Scan for the cell matching the given text and deliver its (X, Y) coordinate at center. 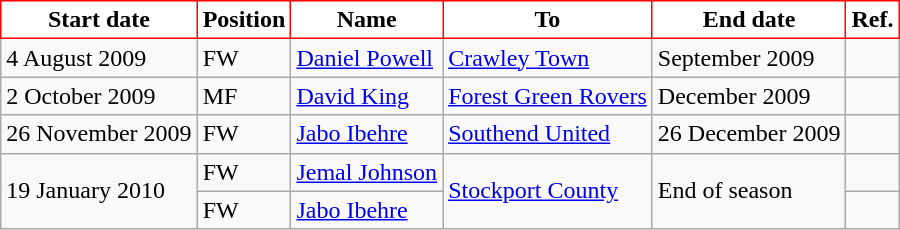
December 2009 (749, 96)
End of season (749, 191)
Southend United (548, 134)
MF (244, 96)
Name (367, 20)
Forest Green Rovers (548, 96)
David King (367, 96)
Daniel Powell (367, 58)
To (548, 20)
September 2009 (749, 58)
26 December 2009 (749, 134)
2 October 2009 (99, 96)
19 January 2010 (99, 191)
Start date (99, 20)
26 November 2009 (99, 134)
Stockport County (548, 191)
4 August 2009 (99, 58)
Jemal Johnson (367, 172)
Ref. (872, 20)
End date (749, 20)
Crawley Town (548, 58)
Position (244, 20)
